Output the [x, y] coordinate of the center of the cell containing the given text.  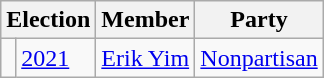
Member [146, 20]
2021 [56, 58]
Erik Yim [146, 58]
Party [259, 20]
Election [48, 20]
Nonpartisan [259, 58]
